Pinpoint the cell where the given text exists, returning its (x, y) midpoint coordinate. 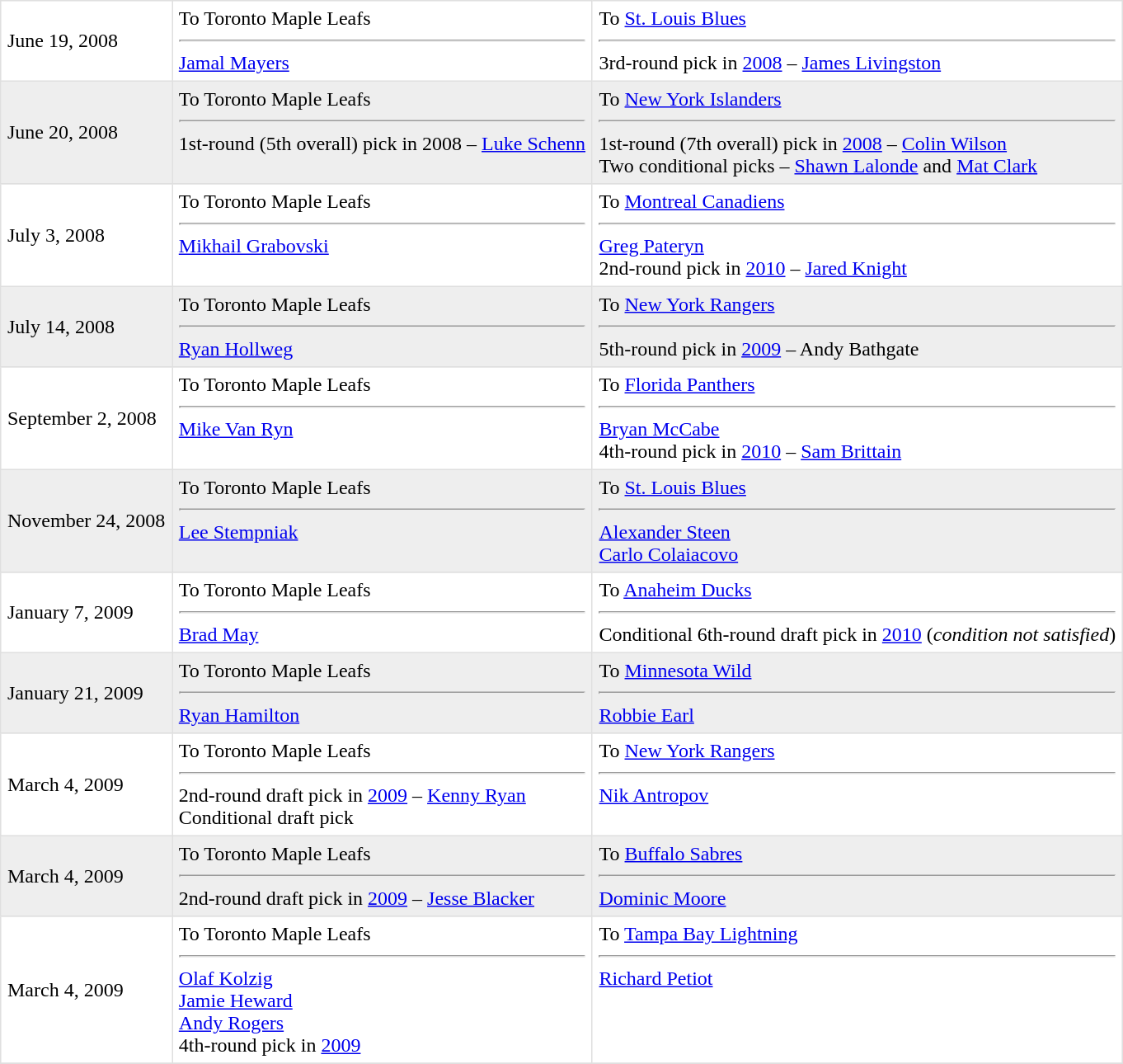
January 21, 2009 (87, 693)
July 3, 2008 (87, 235)
To St. Louis Blues Alexander Steen Carlo Colaiacovo (858, 520)
To Toronto Maple Leafs Brad May (383, 613)
To Toronto Maple Leafs Ryan Hollweg (383, 327)
November 24, 2008 (87, 520)
To Florida Panthers Bryan McCabe 4th-round pick in 2010 – Sam Brittain (858, 418)
To Toronto Maple Leafs Mikhail Grabovski (383, 235)
To Toronto Maple Leafs Jamal Mayers (383, 41)
June 20, 2008 (87, 132)
To New York Islanders 1st-round (7th overall) pick in 2008 – Colin WilsonTwo conditional picks – Shawn Lalonde and Mat Clark (858, 132)
July 14, 2008 (87, 327)
To Buffalo Sabres Dominic Moore (858, 876)
To Minnesota Wild Robbie Earl (858, 693)
To Toronto Maple Leafs 2nd-round draft pick in 2009 – Jesse Blacker (383, 876)
January 7, 2009 (87, 613)
To New York Rangers 5th-round pick in 2009 – Andy Bathgate (858, 327)
To Toronto Maple Leafs 1st-round (5th overall) pick in 2008 – Luke Schenn (383, 132)
To Toronto Maple Leafs Mike Van Ryn (383, 418)
To Toronto Maple Leafs Lee Stempniak (383, 520)
To Tampa Bay Lightning Richard Petiot (858, 990)
To St. Louis Blues 3rd-round pick in 2008 – James Livingston (858, 41)
June 19, 2008 (87, 41)
To Toronto Maple Leafs Olaf KolzigJamie HewardAndy Rogers4th-round pick in 2009 (383, 990)
To New York Rangers Nik Antropov (858, 784)
To Montreal Canadiens Greg Pateryn2nd-round pick in 2010 – Jared Knight (858, 235)
To Anaheim Ducks Conditional 6th-round draft pick in 2010 (condition not satisfied) (858, 613)
September 2, 2008 (87, 418)
To Toronto Maple Leafs 2nd-round draft pick in 2009 – Kenny RyanConditional draft pick (383, 784)
To Toronto Maple Leafs Ryan Hamilton (383, 693)
